From the cell containing the given text, extract its center point as [x, y] coordinate. 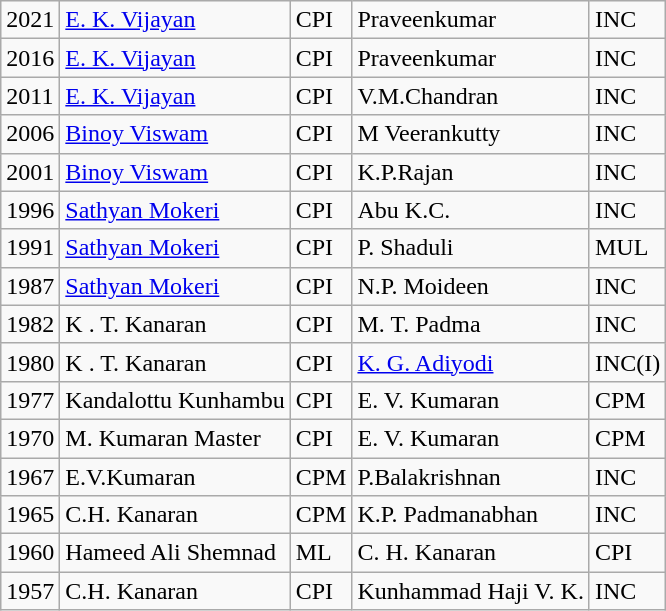
1960 [30, 553]
1982 [30, 324]
P.Balakrishnan [470, 477]
C. H. Kanaran [470, 553]
MUL [627, 248]
2016 [30, 58]
1996 [30, 210]
M Veerankutty [470, 134]
Kandalottu Kunhambu [175, 400]
K. G. Adiyodi [470, 362]
2001 [30, 172]
1957 [30, 591]
1980 [30, 362]
M. Kumaran Master [175, 438]
Abu K.C. [470, 210]
K.P.Rajan [470, 172]
Hameed Ali Shemnad [175, 553]
1987 [30, 286]
1991 [30, 248]
K.P. Padmanabhan [470, 515]
Kunhammad Haji V. K. [470, 591]
2011 [30, 96]
M. T. Padma [470, 324]
N.P. Moideen [470, 286]
1965 [30, 515]
E.V.Kumaran [175, 477]
ML [321, 553]
1967 [30, 477]
1970 [30, 438]
P. Shaduli [470, 248]
V.M.Chandran [470, 96]
2021 [30, 20]
2006 [30, 134]
INC(I) [627, 362]
1977 [30, 400]
